Determine the [x, y] coordinate at the center of the cell enclosing the given text.  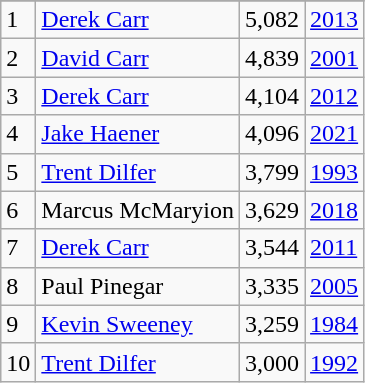
1 [18, 20]
1984 [334, 324]
2 [18, 58]
2013 [334, 20]
3 [18, 96]
3,544 [272, 248]
2001 [334, 58]
7 [18, 248]
David Carr [138, 58]
3,629 [272, 210]
6 [18, 210]
Jake Haener [138, 134]
4,096 [272, 134]
10 [18, 362]
5 [18, 172]
2018 [334, 210]
4,839 [272, 58]
1993 [334, 172]
9 [18, 324]
Paul Pinegar [138, 286]
3,335 [272, 286]
5,082 [272, 20]
2005 [334, 286]
8 [18, 286]
3,000 [272, 362]
3,259 [272, 324]
2021 [334, 134]
4,104 [272, 96]
Marcus McMaryion [138, 210]
2012 [334, 96]
Kevin Sweeney [138, 324]
1992 [334, 362]
3,799 [272, 172]
4 [18, 134]
2011 [334, 248]
